From the cell containing the given text, extract its center point as (X, Y) coordinate. 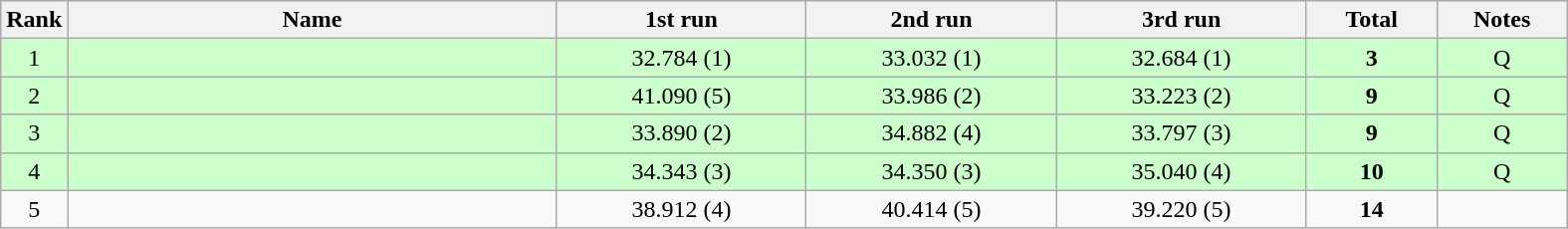
33.986 (2) (932, 96)
41.090 (5) (681, 96)
2nd run (932, 20)
34.343 (3) (681, 171)
Name (313, 20)
Rank (34, 20)
33.890 (2) (681, 133)
Notes (1501, 20)
34.350 (3) (932, 171)
10 (1372, 171)
32.784 (1) (681, 58)
33.223 (2) (1181, 96)
2 (34, 96)
4 (34, 171)
1st run (681, 20)
14 (1372, 209)
33.032 (1) (932, 58)
Total (1372, 20)
35.040 (4) (1181, 171)
3rd run (1181, 20)
32.684 (1) (1181, 58)
40.414 (5) (932, 209)
33.797 (3) (1181, 133)
5 (34, 209)
39.220 (5) (1181, 209)
1 (34, 58)
38.912 (4) (681, 209)
34.882 (4) (932, 133)
